Determine the (x, y) coordinate at the center of the cell enclosing the given text.  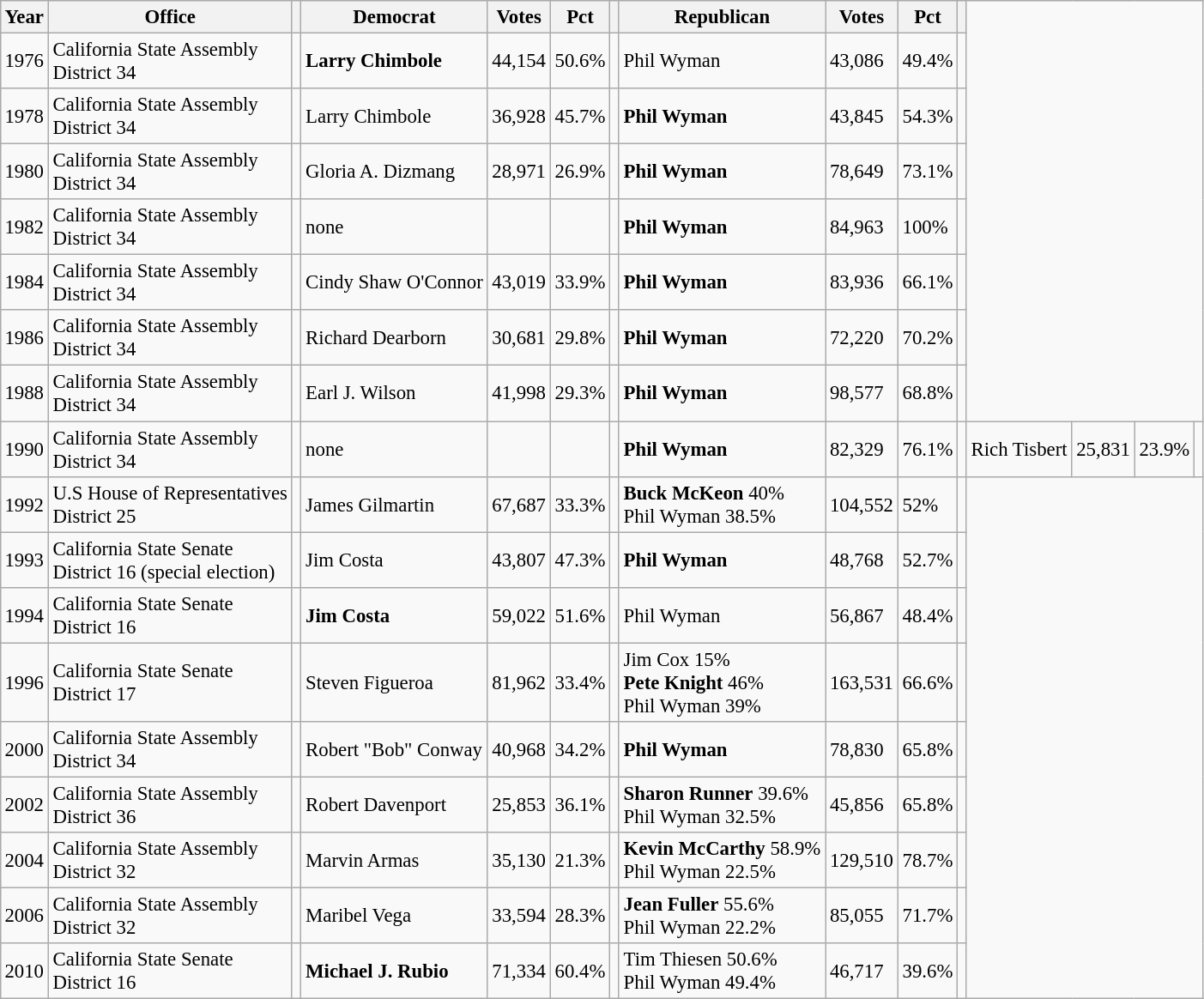
47.3% (580, 560)
52% (927, 505)
68.8% (927, 393)
23.9% (1164, 448)
1976 (24, 60)
43,807 (518, 560)
2010 (24, 972)
78.7% (927, 860)
U.S House of Representatives District 25 (170, 505)
36,928 (518, 117)
1993 (24, 560)
1978 (24, 117)
1990 (24, 448)
Sharon Runner 39.6% Phil Wyman 32.5% (722, 805)
78,649 (862, 172)
81,962 (518, 682)
72,220 (862, 338)
25,831 (1104, 448)
Steven Figueroa (395, 682)
50.6% (580, 60)
Buck McKeon 40% Phil Wyman 38.5% (722, 505)
29.3% (580, 393)
41,998 (518, 393)
49.4% (927, 60)
Robert Davenport (395, 805)
Democrat (395, 17)
43,845 (862, 117)
100% (927, 227)
Michael J. Rubio (395, 972)
33,594 (518, 915)
Tim Thiesen 50.6% Phil Wyman 49.4% (722, 972)
52.7% (927, 560)
26.9% (580, 172)
28,971 (518, 172)
21.3% (580, 860)
Maribel Vega (395, 915)
85,055 (862, 915)
Gloria A. Dizmang (395, 172)
43,019 (518, 283)
2006 (24, 915)
Rich Tisbert (1019, 448)
Robert "Bob" Conway (395, 748)
James Gilmartin (395, 505)
82,329 (862, 448)
36.1% (580, 805)
45,856 (862, 805)
59,022 (518, 615)
28.3% (580, 915)
2000 (24, 748)
71.7% (927, 915)
104,552 (862, 505)
1984 (24, 283)
30,681 (518, 338)
43,086 (862, 60)
Earl J. Wilson (395, 393)
Republican (722, 17)
33.3% (580, 505)
163,531 (862, 682)
1982 (24, 227)
44,154 (518, 60)
1980 (24, 172)
54.3% (927, 117)
51.6% (580, 615)
California State Senate District 16 (special election) (170, 560)
1992 (24, 505)
84,963 (862, 227)
Year (24, 17)
Marvin Armas (395, 860)
35,130 (518, 860)
1994 (24, 615)
33.9% (580, 283)
Cindy Shaw O'Connor (395, 283)
73.1% (927, 172)
Kevin McCarthy 58.9% Phil Wyman 22.5% (722, 860)
2002 (24, 805)
1986 (24, 338)
60.4% (580, 972)
98,577 (862, 393)
67,687 (518, 505)
2004 (24, 860)
1988 (24, 393)
25,853 (518, 805)
78,830 (862, 748)
66.6% (927, 682)
56,867 (862, 615)
46,717 (862, 972)
Jean Fuller 55.6% Phil Wyman 22.2% (722, 915)
33.4% (580, 682)
34.2% (580, 748)
40,968 (518, 748)
California State Assembly District 36 (170, 805)
48,768 (862, 560)
Office (170, 17)
California State Senate District 17 (170, 682)
70.2% (927, 338)
76.1% (927, 448)
129,510 (862, 860)
39.6% (927, 972)
48.4% (927, 615)
Richard Dearborn (395, 338)
71,334 (518, 972)
1996 (24, 682)
66.1% (927, 283)
83,936 (862, 283)
45.7% (580, 117)
Jim Cox 15% Pete Knight 46% Phil Wyman 39% (722, 682)
29.8% (580, 338)
